Locate the cell with the specified text and output its [x, y] center coordinate. 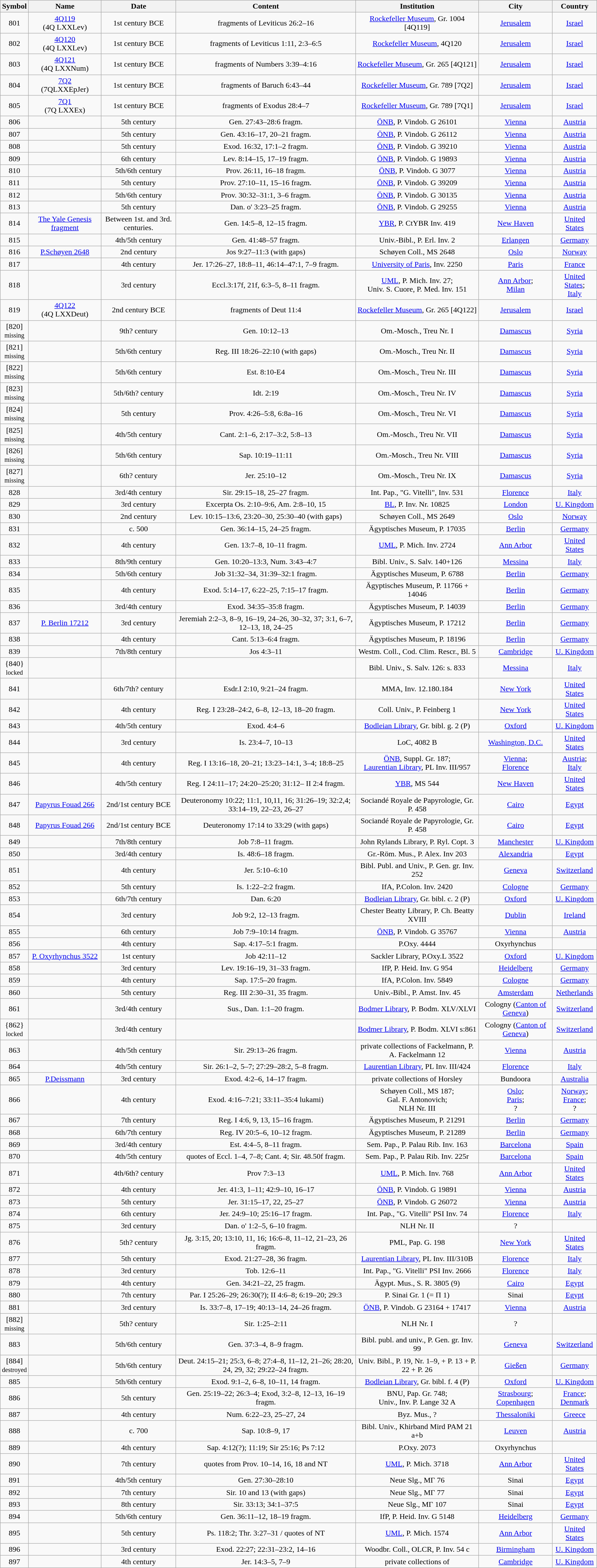
Is. 23:4–7, 10–13 [266, 742]
Thessaloniki [516, 1414]
Alexandria [516, 854]
Excerpta Os. 2:10–9:6, Am. 2:8–10, 15 [266, 505]
Bibl. Univ., S. Salv. 140+126 [417, 562]
8th/9th century [138, 562]
Gen. 36:11–12, 18–19 fragm. [266, 1517]
The Yale Genesis fragment [65, 224]
Exod. 5:14–17, 6:22–25, 7:15–17 fragm. [266, 590]
Gen. 36:14–15, 24–25 fragm. [266, 529]
Sir. 29:13–26 fragm. [266, 1050]
803 [15, 64]
fragments of Leviticus 1:11, 2:3–6:5 [266, 43]
887 [15, 1414]
Jer. 5:10–6:10 [266, 870]
Om.-Mosch., Treu Nr. II [417, 351]
Is. 33:7–8, 17–19; 40:13–14, 24–26 fragm. [266, 1307]
[821]missing [15, 351]
880 [15, 1295]
Gen. 27:30–28:10 [266, 1480]
Om.-Mosch., Treu Nr. IV [417, 393]
4Q119(4Q LXXLev) [65, 23]
United States;Italy [575, 285]
858 [15, 968]
891 [15, 1480]
4Q121(4Q LXXNum) [65, 64]
Washington, D.C. [516, 742]
864 [15, 1067]
830 [15, 517]
fragments of Exodus 28:4–7 [266, 106]
Om.-Mosch., Treu Nr. I [417, 331]
Greece [575, 1414]
Schøyen Coll., MS 187;Gal. F. Antonovich;NLH Nr. III [417, 1100]
Jg. 3:15, 20; 13:10, 11, 16; 16:6–8, 11–12, 21–23, 26 fragm. [266, 1242]
Neue Slg., ΜΓ 77 [417, 1492]
Coll. Univ., P. Feinberg 1 [417, 709]
Leuven [516, 1431]
private collections of Horsley [417, 1079]
Ägyptisches Museum, P. 17212 [417, 623]
4Q122(4Q LXXDeut) [65, 310]
854 [15, 915]
Deut. 24:15–21; 25:3, 6–8; 27:4–8, 11–12, 21–26; 28:20, 24, 29, 32; 29:22–24 fragm. [266, 1365]
Woodbr. Coll., OLCR, P. Inv. 54 c [417, 1550]
Sir. 33:13; 34:1–37:5 [266, 1505]
[826]missing [15, 455]
Bodleian Library, Gr. bibl. f. 4 (P) [417, 1382]
860 [15, 992]
885 [15, 1382]
Neue Slg., ΜΓ 107 [417, 1505]
897 [15, 1562]
Westm. Coll., Cod. Clim. Rescr., Bl. 5 [417, 651]
Gen. 34:21–22, 25 fragm. [266, 1283]
853 [15, 899]
Gen. 13:7–8, 10–11 fragm. [266, 545]
Neue Slg., ΜΓ 76 [417, 1480]
P. Sinai Gr. 1 (= Π 1) [417, 1295]
Job 9:2, 12–13 fragm. [266, 915]
ÖNB, P. Vindob. G 23164 + 17417 [417, 1307]
896 [15, 1550]
Dan. 6:20 [266, 899]
815 [15, 240]
Ägyptisches Museum, P. 21289 [417, 1132]
[823]missing [15, 393]
Country [575, 6]
832 [15, 545]
Sus., Dan. 1:1–20 fragm. [266, 1009]
Om.-Mosch., Treu Nr. III [417, 372]
Jer. 14:3–5, 7–9 [266, 1562]
Job 42:11–12 [266, 956]
874 [15, 1214]
City [516, 6]
Dan. o' 3:23–25 fragm. [266, 207]
[882]missing [15, 1324]
YBR, P. CtYBR Inv. 419 [417, 224]
[884]destroyed [15, 1365]
5th/6th? century [138, 393]
ÖNB, P. Vindob. G 39210 [417, 146]
Eccl.3:17f, 21f, 6:3–5, 8–11 fragm. [266, 285]
811 [15, 183]
842 [15, 709]
875 [15, 1226]
9th? century [138, 331]
Int. Pap., "G. Vitelli", Inv. 531 [417, 492]
Bodleian Library, Gr. bibl. g. 2 (P) [417, 726]
Idt. 2:19 [266, 393]
UML, P. Mich. Inv. 768 [417, 1173]
Gen. 14:5–8, 12–15 fragm. [266, 224]
Lev. 19:16–19, 31–33 fragm. [266, 968]
879 [15, 1283]
Jer. 31:15–17, 22, 25–27 [266, 1201]
4th/6th? century [138, 1173]
Exod. 34:35–35:8 fragm. [266, 606]
Deuteronomy 17:14 to 33:29 (with gaps) [266, 825]
Bodmer Library, P. Bodm. XLV/XLVI [417, 1009]
IfP, P. Heid. Inv. G 954 [417, 968]
806 [15, 122]
873 [15, 1201]
Bibl. Univ., Khirband Mird PAM 21 a+b [417, 1431]
805 [15, 106]
Dan. o' 1:2–5, 6–10 fragm. [266, 1226]
831 [15, 529]
Rockefeller Museum, Gr. 789 [7Q1] [417, 106]
c. 700 [138, 1431]
Rockefeller Museum, Gr. 265 [4Q121] [417, 64]
Paris [516, 264]
Int. Pap., "G. Vitelli" PSI Inv. 74 [417, 1214]
Rockefeller Museum, Gr. 1004 [4Q119] [417, 23]
Reg. III 2:30–31, 35 fragm. [266, 992]
UML, P. Mich. Inv. 27;Univ. S. Cuore, P. Med. Inv. 151 [417, 285]
Gr.-Röm. Mus., P. Alex. Inv 203 [417, 854]
Sackler Library, P.Oxy.L 3522 [417, 956]
876 [15, 1242]
Univ. Bibl., P. 19, Nr. 1–9, + P. 13 + P. 22 + P. 26 [417, 1365]
Univ.-Bibl., P. Erl. Inv. 2 [417, 240]
Sem. Pap., P. Palau Rib. Inv. 163 [417, 1144]
Jos 4:3–11 [266, 651]
Esdr.I 2:10, 9:21–24 fragm. [266, 688]
{862}locked [15, 1029]
John Rylands Library, P. Ryl. Copt. 3 [417, 842]
Job 7:9–10:14 fragm. [266, 932]
Int. Pap., "G. Vitelli" PSI Inv. 2666 [417, 1271]
819 [15, 310]
Sir. 1:25–2:11 [266, 1324]
Symbol [15, 6]
P.Oxy. 2073 [417, 1447]
Austria;Italy [575, 763]
Prov. 4:26–5:8, 6:8a–16 [266, 414]
Sir. 10 and 13 (with gaps) [266, 1492]
Prov 7:3–13 [266, 1173]
MMA, Inv. 12.180.184 [417, 688]
Univ.-Bibl., P. Amst. Inv. 45 [417, 992]
ÖNB, P. Vindob. G 26112 [417, 134]
Sap. 10:19–11:11 [266, 455]
855 [15, 932]
835 [15, 590]
Job 7:8–11 fragm. [266, 842]
c. 500 [138, 529]
829 [15, 505]
863 [15, 1050]
Jer. 41:3, 1–11; 42:9–10, 16–17 [266, 1189]
868 [15, 1132]
814 [15, 224]
Sap. 17:5–20 fragm. [266, 980]
834 [15, 574]
Prov. 27:10–11, 15–16 fragm. [266, 183]
846 [15, 784]
Ägyptisches Museum, P. 6788 [417, 574]
Prov. 30:32–31:1, 3–6 fragm. [266, 195]
890 [15, 1463]
Jer. 17:26–27, 18:8–11, 46:14–47:1, 7–9 fragm. [266, 264]
ÖNB, P. Vindob. G 26101 [417, 122]
866 [15, 1100]
859 [15, 980]
Vienna;Florence [516, 763]
Bundoora [516, 1079]
Amsterdam [516, 992]
ÖNB, P. Vindob. G 26072 [417, 1201]
848 [15, 825]
Om.-Mosch., Treu Nr. VII [417, 434]
Netherlands [575, 992]
private collections of [417, 1562]
Gießen [516, 1365]
Sap. 4:17–5:1 fragm. [266, 944]
6th? century [138, 475]
894 [15, 1517]
Ägyptisches Museum, P. 11766 + 14046 [417, 590]
fragments of Baruch 6:43–44 [266, 85]
Reg. III 18:26–22:10 (with gaps) [266, 351]
Est. 8:10-E4 [266, 372]
P. Oxyrhynchus 3522 [65, 956]
Reg. I 23:28–24:2, 6–8, 12–13, 18–20 fragm. [266, 709]
ÖNB, Suppl. Gr. 187;Laurentian Library, PL Inv. III/957 [417, 763]
ÖNB, P. Vindob. G 30135 [417, 195]
870 [15, 1157]
fragments of Numbers 3:39–4:16 [266, 64]
IfA, P.Colon. Inv. 5849 [417, 980]
892 [15, 1492]
802 [15, 43]
Is. 1:22–2:2 fragm. [266, 887]
6th/7th? century [138, 688]
838 [15, 639]
816 [15, 252]
Lev. 10:15–13:6, 23:20–30, 25:30–40 (with gaps) [266, 517]
889 [15, 1447]
813 [15, 207]
8th century [138, 1505]
Jer. 24:9–10; 25:16–17 fragm. [266, 1214]
Ägypt. Mus., S. R. 3805 (9) [417, 1283]
837 [15, 623]
828 [15, 492]
878 [15, 1271]
849 [15, 842]
Ägyptisches Museum, P. 18196 [417, 639]
Content [266, 6]
ÖNB, P. Vindob. G 35767 [417, 932]
Sap. 4:12(?); 11:19; Sir 25:16; Ps 7:12 [266, 1447]
836 [15, 606]
BL, P. Inv. Nr. 10825 [417, 505]
Gen. 43:16–17, 20–21 fragm. [266, 134]
Rockefeller Museum, Gr. 265 [4Q122] [417, 310]
Is. 48:6–18 fragm. [266, 854]
Exod. 9:1–2, 6–8, 10–11, 14 fragm. [266, 1382]
841 [15, 688]
[825]missing [15, 434]
ÖNB, P. Vindob. G 39209 [417, 183]
Reg. I 13:16–18, 20–21; 13:23–14:1, 3–4; 18:8–25 [266, 763]
Oslo;Paris;? [516, 1100]
833 [15, 562]
Sap. 10:8–9, 17 [266, 1431]
IfP, P. Heid. Inv. G 5148 [417, 1517]
P.Schøyen 2648 [65, 252]
Exod. 16:32, 17:1–2 fragm. [266, 146]
Rockefeller Museum, 4Q120 [417, 43]
Ägyptisches Museum, P. 17035 [417, 529]
Jos 9:27–11:3 (with gaps) [266, 252]
895 [15, 1533]
877 [15, 1259]
818 [15, 285]
Lev. 8:14–15, 17–19 fragm. [266, 158]
Byz. Mus., ? [417, 1414]
804 [15, 85]
881 [15, 1307]
Norway;France;? [575, 1100]
ÖNB, P. Vindob. G 19891 [417, 1189]
Bibl. Publ. and Univ., P. Gen. gr. Inv. 252 [417, 870]
Ägyptisches Museum, P. 21291 [417, 1120]
YBR, MS 544 [417, 784]
ÖNB, P. Vindob. G 3077 [417, 171]
Schøyen Coll., MS 2649 [417, 517]
LoC, 4082 B [417, 742]
807 [15, 134]
Gen. 10:20–13:3, Num. 3:43–4:7 [266, 562]
865 [15, 1079]
888 [15, 1431]
[820]missing [15, 331]
Sir. 26:1–2, 5–7; 27:29–28:2, 5–8 fragm. [266, 1067]
872 [15, 1189]
Reg. I 24:11–17; 24:20–25:20; 31:12– II 2:4 fragm. [266, 784]
London [516, 505]
Institution [417, 6]
Bibl. publ. and univ., P. Gen. gr. Inv. 99 [417, 1344]
IfA, P.Colon. Inv. 2420 [417, 887]
Date [138, 6]
Exod. 21:27–28, 36 fragm. [266, 1259]
Australia [575, 1079]
UML, P. Mich. Inv. 2724 [417, 545]
Cant. 5:13–6:4 fragm. [266, 639]
883 [15, 1344]
7Q2(7QLXXEpJer) [65, 85]
Jeremiah 2:2–3, 8–9, 16–19, 24–26, 30–32, 37; 3:1, 6–7, 12–13, 18, 24–25 [266, 623]
University of Paris, Inv. 2250 [417, 264]
Bibl. Univ., S. Salv. 126: s. 833 [417, 668]
861 [15, 1009]
869 [15, 1144]
Tob. 12:6–11 [266, 1271]
845 [15, 763]
Exod. 4:4–6 [266, 726]
{840}locked [15, 668]
[827]missing [15, 475]
843 [15, 726]
UML, P. Mich. 3718 [417, 1463]
Gen. 25:19–22; 26:3–4; Exod, 3:2–8, 12–13, 16–19 fragm. [266, 1398]
Exod. 4:2–6, 14–17 fragm. [266, 1079]
886 [15, 1398]
850 [15, 854]
852 [15, 887]
Reg. IV 20:5–6, 10–12 fragm. [266, 1132]
857 [15, 956]
Schøyen Coll., MS 2648 [417, 252]
Sem. Pap., P. Palau Rib. Inv. 225r [417, 1157]
NLH Nr. I [417, 1324]
Reg. I 4:6, 9, 13, 15–16 fragm. [266, 1120]
Jer. 25:10–12 [266, 475]
4Q120(4Q LXXLev) [65, 43]
Dublin [516, 915]
817 [15, 264]
Om.-Mosch., Treu Nr. VIII [417, 455]
Om.-Mosch., Treu Nr. VI [417, 414]
Laurentian Library, PL Inv. III/424 [417, 1067]
Sir. 29:15–18, 25–27 fragm. [266, 492]
Chester Beatty Library, P. Ch. Beatty XVIII [417, 915]
893 [15, 1505]
Birmingham [516, 1550]
839 [15, 651]
Deuteronomy 10:22; 11:1, 10,11, 16; 31:26–19; 32:2,4; 33:14–19, 22–23, 26–27 [266, 804]
Job 31:32–34, 31:39–32:1 fragm. [266, 574]
ÖNB, P. Vindob. G 19893 [417, 158]
quotes from Prov. 10–14, 16, 18 and NT [266, 1463]
7Q1(7Q LXXEx) [65, 106]
Ireland [575, 915]
France [575, 264]
P.Deissmann [65, 1079]
Exod. 4:16–7:21; 33:11–35:4 lukami) [266, 1100]
809 [15, 158]
810 [15, 171]
Ps. 118:2; Thr. 3:27–31 / quotes of NT [266, 1533]
France;Denmark [575, 1398]
Num. 6:22–23, 25–27, 24 [266, 1414]
851 [15, 870]
844 [15, 742]
Bodleian Library, Gr. bibl. c. 2 (P) [417, 899]
Est. 4:4–5, 8–11 fragm. [266, 1144]
Par. I 25:26–29; 26:30(?); II 4:6–8; 6:19–20; 29:3 [266, 1295]
P.Oxy. 4444 [417, 944]
[822]missing [15, 372]
Bodmer Library, P. Bodm. XLVI s:861 [417, 1029]
Om.-Mosch., Treu Nr. IX [417, 475]
867 [15, 1120]
quotes of Eccl. 1–4, 7–8; Cant. 4; Sir. 48.50f fragm. [266, 1157]
Prov. 26:11, 16–18 fragm. [266, 171]
Cant. 2:1–6, 2:17–3:2, 5:8–13 [266, 434]
Between 1st. and 3rd. centuries. [138, 224]
PML, Pap. G. 198 [417, 1242]
Laurentian Library, PL Inv. III/310B [417, 1259]
808 [15, 146]
812 [15, 195]
Ann Arbor;Milan [516, 285]
NLH Nr. II [417, 1226]
Rockefeller Museum, Gr. 789 [7Q2] [417, 85]
Erlangen [516, 240]
P. Berlin 17212 [65, 623]
fragments of Deut 11:4 [266, 310]
1st century [138, 956]
Name [65, 6]
UML, P. Mich. 1574 [417, 1533]
Exod. 22:27; 22:31–23:2, 14–16 [266, 1550]
801 [15, 23]
[824]missing [15, 414]
private collections of Fackelmann, P. A. Fackelmann 12 [417, 1050]
Gen. 37:3–4, 8–9 fragm. [266, 1344]
Gen. 10:12–13 [266, 331]
871 [15, 1173]
Gen. 27:43–28:6 fragm. [266, 122]
2nd century BCE [138, 310]
Ägyptisches Museum, P. 14039 [417, 606]
fragments of Leviticus 26:2–16 [266, 23]
856 [15, 944]
BNU, Pap. Gr. 748;Univ., Inv. P. Lange 32 A [417, 1398]
Strasbourg;Copenhagen [516, 1398]
ÖNB, P. Vindob. G 29255 [417, 207]
Gen. 41:48–57 fragm. [266, 240]
Manchester [516, 842]
847 [15, 804]
